Capture the cell that displays the provided text and extract its (x, y) central coordinate. 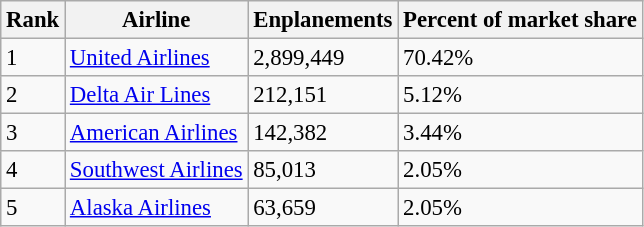
63,659 (323, 208)
70.42% (520, 58)
4 (33, 170)
85,013 (323, 170)
142,382 (323, 133)
Delta Air Lines (156, 95)
2 (33, 95)
Southwest Airlines (156, 170)
1 (33, 58)
Airline (156, 20)
5.12% (520, 95)
212,151 (323, 95)
5 (33, 208)
3.44% (520, 133)
American Airlines (156, 133)
Enplanements (323, 20)
United Airlines (156, 58)
Percent of market share (520, 20)
Rank (33, 20)
2,899,449 (323, 58)
3 (33, 133)
Alaska Airlines (156, 208)
